From the cell containing the given text, extract its center point as [X, Y] coordinate. 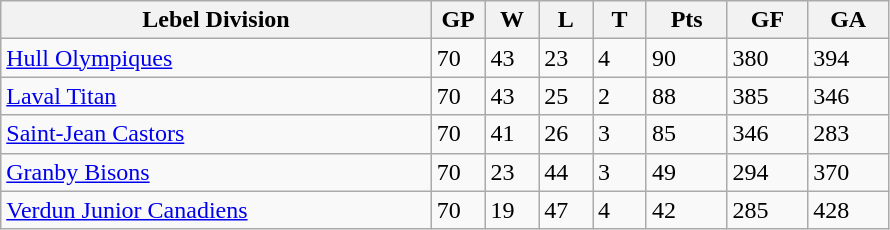
Laval Titan [216, 96]
49 [686, 172]
Lebel Division [216, 20]
25 [566, 96]
Verdun Junior Canadiens [216, 210]
394 [848, 58]
GP [458, 20]
90 [686, 58]
Hull Olympiques [216, 58]
428 [848, 210]
88 [686, 96]
47 [566, 210]
L [566, 20]
380 [768, 58]
Saint-Jean Castors [216, 134]
W [512, 20]
44 [566, 172]
41 [512, 134]
2 [620, 96]
19 [512, 210]
GA [848, 20]
Granby Bisons [216, 172]
42 [686, 210]
385 [768, 96]
370 [848, 172]
Pts [686, 20]
85 [686, 134]
26 [566, 134]
294 [768, 172]
T [620, 20]
285 [768, 210]
GF [768, 20]
283 [848, 134]
